Identify which cell holds the provided text, then report its [x, y] central coordinate. 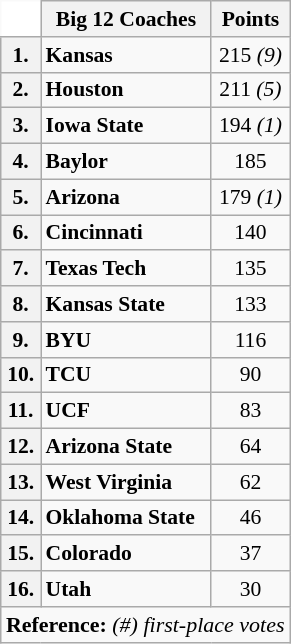
2. [21, 90]
5. [21, 197]
West Virginia [126, 482]
1. [21, 55]
Cincinnati [126, 233]
3. [21, 126]
62 [250, 482]
Reference: (#) first-place votes [146, 625]
Iowa State [126, 126]
Oklahoma State [126, 518]
Kansas [126, 55]
179 (1) [250, 197]
TCU [126, 375]
13. [21, 482]
Points [250, 19]
Utah [126, 589]
11. [21, 411]
Colorado [126, 554]
Arizona State [126, 447]
UCF [126, 411]
Kansas State [126, 304]
135 [250, 269]
15. [21, 554]
16. [21, 589]
64 [250, 447]
BYU [126, 340]
12. [21, 447]
Houston [126, 90]
30 [250, 589]
90 [250, 375]
14. [21, 518]
7. [21, 269]
116 [250, 340]
Arizona [126, 197]
10. [21, 375]
6. [21, 233]
46 [250, 518]
133 [250, 304]
8. [21, 304]
211 (5) [250, 90]
194 (1) [250, 126]
4. [21, 162]
140 [250, 233]
215 (9) [250, 55]
Texas Tech [126, 269]
37 [250, 554]
Big 12 Coaches [126, 19]
9. [21, 340]
185 [250, 162]
Baylor [126, 162]
83 [250, 411]
